Locate the cell with the specified text and output its (X, Y) center coordinate. 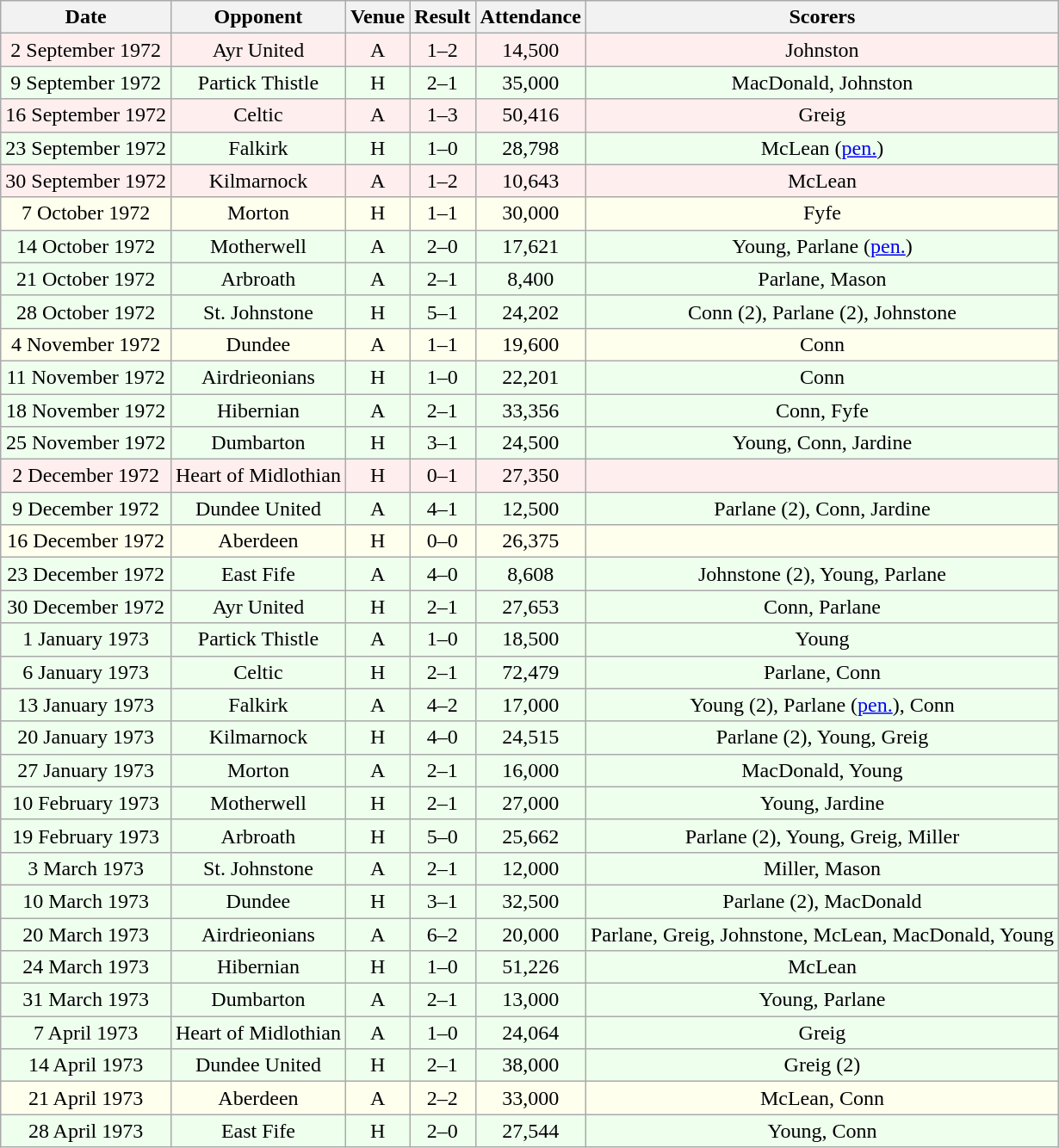
Conn, Parlane (821, 607)
26,375 (530, 541)
Parlane, Mason (821, 279)
7 October 1972 (86, 213)
Date (86, 17)
16 September 1972 (86, 115)
Young (2), Parlane (pen.), Conn (821, 705)
50,416 (530, 115)
8,400 (530, 279)
6–2 (443, 934)
Greig (2) (821, 1065)
Young (821, 639)
Young, Conn (821, 1131)
19,600 (530, 344)
14,500 (530, 50)
Attendance (530, 17)
14 October 1972 (86, 246)
13 January 1973 (86, 705)
18 November 1972 (86, 410)
7 April 1973 (86, 1033)
McLean (pen.) (821, 148)
19 February 1973 (86, 836)
24 March 1973 (86, 967)
Conn, Fyfe (821, 410)
12,000 (530, 868)
20 January 1973 (86, 738)
10 March 1973 (86, 901)
Johnstone (2), Young, Parlane (821, 574)
Opponent (258, 17)
1 January 1973 (86, 639)
21 October 1972 (86, 279)
Scorers (821, 17)
20 March 1973 (86, 934)
30 September 1972 (86, 181)
3 March 1973 (86, 868)
23 September 1972 (86, 148)
4–1 (443, 509)
16,000 (530, 770)
24,064 (530, 1033)
12,500 (530, 509)
4–2 (443, 705)
Parlane (2), Young, Greig, Miller (821, 836)
24,500 (530, 443)
0–1 (443, 476)
4 November 1972 (86, 344)
1–3 (443, 115)
22,201 (530, 377)
Result (443, 17)
30,000 (530, 213)
Parlane (2), MacDonald (821, 901)
14 April 1973 (86, 1065)
24,202 (530, 312)
Parlane (2), Conn, Jardine (821, 509)
25 November 1972 (86, 443)
21 April 1973 (86, 1098)
Parlane, Greig, Johnstone, McLean, MacDonald, Young (821, 934)
16 December 1972 (86, 541)
Johnston (821, 50)
Young, Jardine (821, 803)
Young, Parlane (pen.) (821, 246)
8,608 (530, 574)
32,500 (530, 901)
Venue (377, 17)
51,226 (530, 967)
27 January 1973 (86, 770)
5–0 (443, 836)
27,350 (530, 476)
33,000 (530, 1098)
31 March 1973 (86, 1000)
Parlane, Conn (821, 672)
27,000 (530, 803)
28 October 1972 (86, 312)
28 April 1973 (86, 1131)
20,000 (530, 934)
6 January 1973 (86, 672)
23 December 1972 (86, 574)
Young, Parlane (821, 1000)
9 December 1972 (86, 509)
5–1 (443, 312)
38,000 (530, 1065)
18,500 (530, 639)
35,000 (530, 83)
30 December 1972 (86, 607)
10 February 1973 (86, 803)
10,643 (530, 181)
9 September 1972 (86, 83)
17,621 (530, 246)
27,544 (530, 1131)
Conn (2), Parlane (2), Johnstone (821, 312)
MacDonald, Johnston (821, 83)
0–0 (443, 541)
2 September 1972 (86, 50)
28,798 (530, 148)
2 December 1972 (86, 476)
2–2 (443, 1098)
27,653 (530, 607)
Miller, Mason (821, 868)
24,515 (530, 738)
11 November 1972 (86, 377)
13,000 (530, 1000)
MacDonald, Young (821, 770)
Fyfe (821, 213)
17,000 (530, 705)
Parlane (2), Young, Greig (821, 738)
Young, Conn, Jardine (821, 443)
33,356 (530, 410)
25,662 (530, 836)
McLean, Conn (821, 1098)
72,479 (530, 672)
